Scan for the cell matching the given text and deliver its [X, Y] coordinate at center. 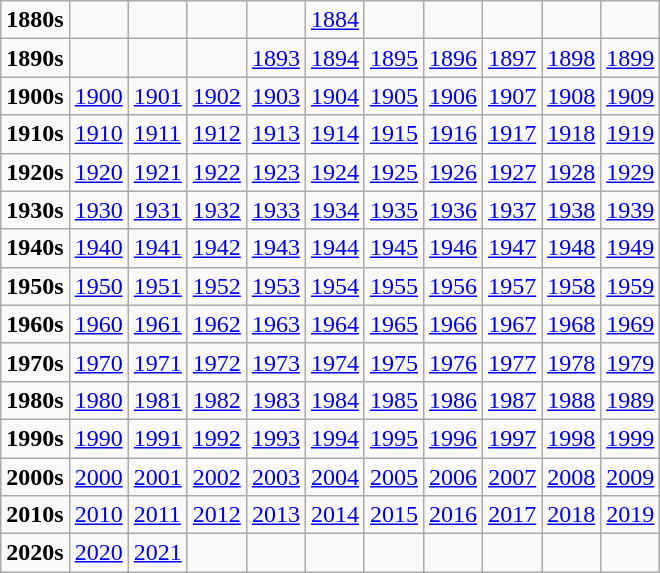
1977 [512, 362]
1937 [512, 210]
1955 [394, 286]
1927 [512, 172]
1941 [158, 248]
1950 [98, 286]
2020s [35, 553]
1978 [572, 362]
1946 [454, 248]
1910s [35, 134]
1991 [158, 438]
1931 [158, 210]
1898 [572, 58]
1900 [98, 96]
1896 [454, 58]
1925 [394, 172]
1971 [158, 362]
1972 [216, 362]
1965 [394, 324]
1953 [276, 286]
2020 [98, 553]
1906 [454, 96]
1893 [276, 58]
2015 [394, 515]
1967 [512, 324]
1970s [35, 362]
1940s [35, 248]
1997 [512, 438]
1914 [334, 134]
1949 [630, 248]
1990 [98, 438]
1979 [630, 362]
1910 [98, 134]
1907 [512, 96]
1995 [394, 438]
2012 [216, 515]
1917 [512, 134]
1932 [216, 210]
1902 [216, 96]
2001 [158, 477]
1908 [572, 96]
1990s [35, 438]
1974 [334, 362]
1926 [454, 172]
1985 [394, 400]
1903 [276, 96]
1951 [158, 286]
1938 [572, 210]
1981 [158, 400]
2010s [35, 515]
1976 [454, 362]
1905 [394, 96]
1958 [572, 286]
1909 [630, 96]
1939 [630, 210]
2003 [276, 477]
1923 [276, 172]
1920 [98, 172]
1961 [158, 324]
1973 [276, 362]
1966 [454, 324]
1986 [454, 400]
1947 [512, 248]
1928 [572, 172]
1935 [394, 210]
1950s [35, 286]
1996 [454, 438]
1936 [454, 210]
1933 [276, 210]
1980s [35, 400]
1984 [334, 400]
2005 [394, 477]
1916 [454, 134]
1894 [334, 58]
1904 [334, 96]
1964 [334, 324]
2014 [334, 515]
2006 [454, 477]
1913 [276, 134]
1980 [98, 400]
1959 [630, 286]
1890s [35, 58]
1942 [216, 248]
1975 [394, 362]
2004 [334, 477]
1897 [512, 58]
1919 [630, 134]
1915 [394, 134]
1987 [512, 400]
1962 [216, 324]
1970 [98, 362]
1920s [35, 172]
1954 [334, 286]
1993 [276, 438]
1983 [276, 400]
1912 [216, 134]
1884 [334, 20]
1968 [572, 324]
2002 [216, 477]
1989 [630, 400]
1948 [572, 248]
1895 [394, 58]
2008 [572, 477]
2017 [512, 515]
2010 [98, 515]
1963 [276, 324]
2019 [630, 515]
1911 [158, 134]
1969 [630, 324]
1998 [572, 438]
1922 [216, 172]
1900s [35, 96]
1992 [216, 438]
1901 [158, 96]
2013 [276, 515]
2000s [35, 477]
1994 [334, 438]
2000 [98, 477]
1929 [630, 172]
1999 [630, 438]
1956 [454, 286]
1924 [334, 172]
1960s [35, 324]
2009 [630, 477]
1918 [572, 134]
2016 [454, 515]
2007 [512, 477]
2021 [158, 553]
1952 [216, 286]
1944 [334, 248]
2018 [572, 515]
1982 [216, 400]
1930s [35, 210]
1899 [630, 58]
1960 [98, 324]
2011 [158, 515]
1940 [98, 248]
1921 [158, 172]
1943 [276, 248]
1957 [512, 286]
1880s [35, 20]
1988 [572, 400]
1945 [394, 248]
1930 [98, 210]
1934 [334, 210]
